Determine the (x, y) coordinate at the center of the cell enclosing the given text.  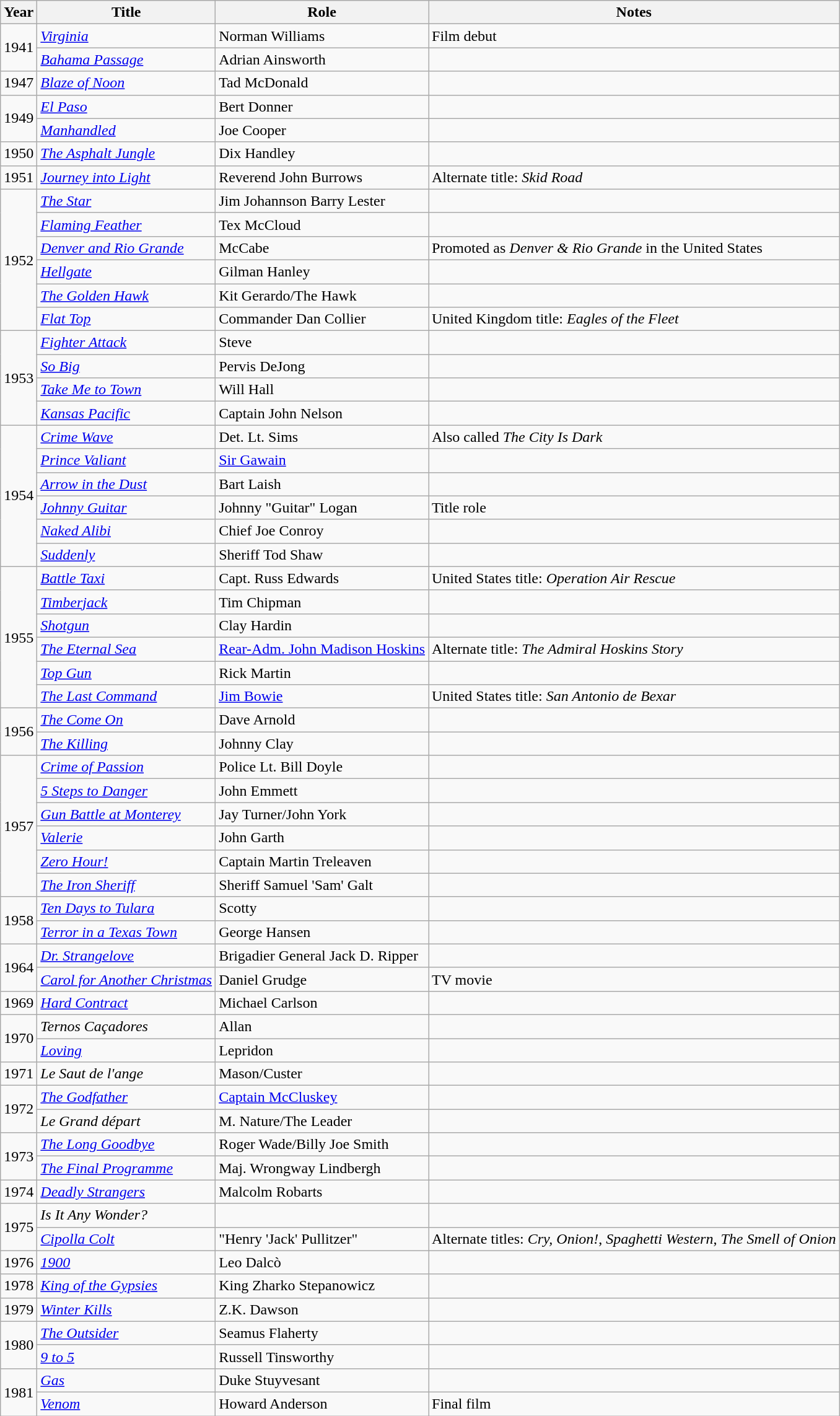
1947 (19, 83)
Reverend John Burrows (322, 177)
Seamus Flaherty (322, 1333)
Cipolla Colt (126, 1239)
Jay Turner/John York (322, 814)
Rear-Adm. John Madison Hoskins (322, 649)
So Big (126, 366)
Alternate title: The Admiral Hoskins Story (634, 649)
The Outsider (126, 1333)
1958 (19, 920)
1956 (19, 732)
Final film (634, 1404)
Deadly Strangers (126, 1192)
John Garth (322, 838)
Norman Williams (322, 36)
Gilman Hanley (322, 271)
1970 (19, 1038)
Fighter Attack (126, 343)
Jim Johannson Barry Lester (322, 201)
Loving (126, 1050)
Mason/Custer (322, 1074)
Zero Hour! (126, 861)
The Killing (126, 744)
Promoted as Denver & Rio Grande in the United States (634, 248)
King Zharko Stepanowicz (322, 1286)
1952 (19, 260)
Duke Stuyvesant (322, 1380)
Naked Alibi (126, 531)
1978 (19, 1286)
TV movie (634, 979)
John Emmett (322, 791)
Terror in a Texas Town (126, 932)
Year (19, 12)
Russell Tinsworthy (322, 1357)
Dave Arnold (322, 720)
1951 (19, 177)
Blaze of Noon (126, 83)
Captain John Nelson (322, 413)
1974 (19, 1192)
Top Gun (126, 672)
Sheriff Samuel 'Sam' Galt (322, 885)
Title role (634, 508)
Tad McDonald (322, 83)
Scotty (322, 908)
The Golden Hawk (126, 296)
Valerie (126, 838)
The Godfather (126, 1097)
1953 (19, 378)
The Final Programme (126, 1168)
Arrow in the Dust (126, 484)
Adrian Ainsworth (322, 59)
1981 (19, 1392)
Captain Martin Treleaven (322, 861)
Ten Days to Tulara (126, 908)
Lepridon (322, 1050)
Virginia (126, 36)
Alternate title: Skid Road (634, 177)
Det. Lt. Sims (322, 437)
The Iron Sheriff (126, 885)
The Come On (126, 720)
George Hansen (322, 932)
Notes (634, 12)
Title (126, 12)
Ternos Caçadores (126, 1026)
1964 (19, 967)
Rick Martin (322, 672)
Take Me to Town (126, 390)
1980 (19, 1345)
Gun Battle at Monterey (126, 814)
Dr. Strangelove (126, 956)
Suddenly (126, 555)
Hard Contract (126, 1003)
1957 (19, 826)
1955 (19, 637)
Johnny "Guitar" Logan (322, 508)
Brigadier General Jack D. Ripper (322, 956)
Manhandled (126, 130)
Commander Dan Collier (322, 319)
Tex McCloud (322, 224)
Bart Laish (322, 484)
Crime Wave (126, 437)
Film debut (634, 36)
Flaming Feather (126, 224)
Bert Donner (322, 107)
Allan (322, 1026)
Michael Carlson (322, 1003)
Jim Bowie (322, 697)
Johnny Clay (322, 744)
Venom (126, 1404)
Prince Valiant (126, 460)
Pervis DeJong (322, 366)
Howard Anderson (322, 1404)
Also called The City Is Dark (634, 437)
Shotgun (126, 625)
Steve (322, 343)
Daniel Grudge (322, 979)
1954 (19, 496)
Clay Hardin (322, 625)
Tim Chipman (322, 602)
Captain McCluskey (322, 1097)
Chief Joe Conroy (322, 531)
Johnny Guitar (126, 508)
Carol for Another Christmas (126, 979)
Capt. Russ Edwards (322, 578)
Z.K. Dawson (322, 1309)
1979 (19, 1309)
McCabe (322, 248)
Winter Kills (126, 1309)
Role (322, 12)
The Last Command (126, 697)
1972 (19, 1109)
M. Nature/The Leader (322, 1121)
Gas (126, 1380)
Battle Taxi (126, 578)
Leo Dalcò (322, 1262)
The Asphalt Jungle (126, 154)
Sir Gawain (322, 460)
Timberjack (126, 602)
9 to 5 (126, 1357)
The Long Goodbye (126, 1145)
Le Saut de l'ange (126, 1074)
Is It Any Wonder? (126, 1215)
1973 (19, 1156)
Police Lt. Bill Doyle (322, 767)
Kansas Pacific (126, 413)
The Eternal Sea (126, 649)
Dix Handley (322, 154)
Roger Wade/Billy Joe Smith (322, 1145)
"Henry 'Jack' Pullitzer" (322, 1239)
Flat Top (126, 319)
United States title: San Antonio de Bexar (634, 697)
1969 (19, 1003)
Sheriff Tod Shaw (322, 555)
1976 (19, 1262)
Joe Cooper (322, 130)
1900 (126, 1262)
1949 (19, 118)
Maj. Wrongway Lindbergh (322, 1168)
Bahama Passage (126, 59)
Alternate titles: Cry, Onion!, Spaghetti Western, The Smell of Onion (634, 1239)
Hellgate (126, 271)
United Kingdom title: Eagles of the Fleet (634, 319)
Crime of Passion (126, 767)
1975 (19, 1227)
The Star (126, 201)
1941 (19, 48)
5 Steps to Danger (126, 791)
Kit Gerardo/The Hawk (322, 296)
Denver and Rio Grande (126, 248)
King of the Gypsies (126, 1286)
El Paso (126, 107)
Journey into Light (126, 177)
1950 (19, 154)
1971 (19, 1074)
Le Grand départ (126, 1121)
United States title: Operation Air Rescue (634, 578)
Will Hall (322, 390)
Malcolm Robarts (322, 1192)
